Provide the [x, y] coordinate of the cell's center where the given text is located.  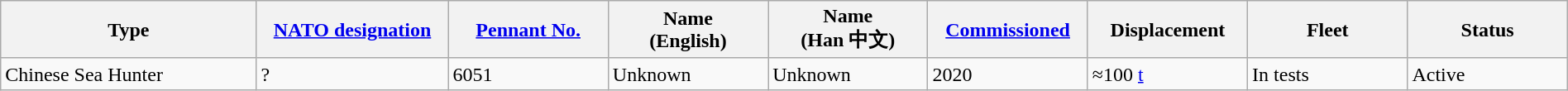
NATO designation [352, 30]
2020 [1007, 74]
Pennant No. [528, 30]
6051 [528, 74]
≈100 t [1168, 74]
? [352, 74]
Chinese Sea Hunter [129, 74]
Displacement [1168, 30]
In tests [1328, 74]
Type [129, 30]
Name(English) [688, 30]
Status [1487, 30]
Commissioned [1007, 30]
Active [1487, 74]
Fleet [1328, 30]
Name(Han 中文) [849, 30]
